From the cell containing the given text, extract its center point as [X, Y] coordinate. 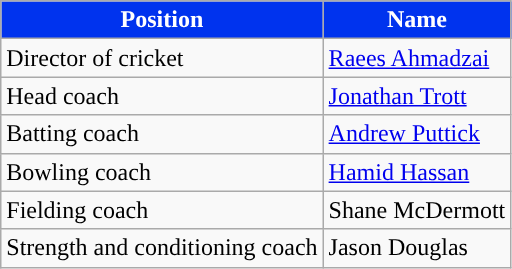
Batting coach [162, 134]
Shane McDermott [417, 210]
Bowling coach [162, 172]
Jonathan Trott [417, 96]
Strength and conditioning coach [162, 248]
Andrew Puttick [417, 134]
Name [417, 20]
Hamid Hassan [417, 172]
Raees Ahmadzai [417, 58]
Fielding coach [162, 210]
Head coach [162, 96]
Jason Douglas [417, 248]
Position [162, 20]
Director of cricket [162, 58]
